Pinpoint the cell where the given text exists, returning its [X, Y] midpoint coordinate. 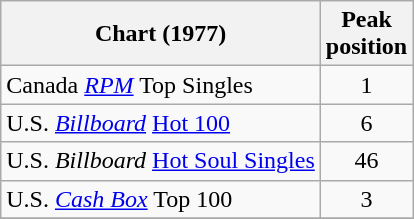
U.S. Billboard Hot Soul Singles [161, 161]
U.S. Cash Box Top 100 [161, 199]
46 [366, 161]
6 [366, 123]
Peakposition [366, 34]
Chart (1977) [161, 34]
Canada RPM Top Singles [161, 85]
1 [366, 85]
U.S. Billboard Hot 100 [161, 123]
3 [366, 199]
